Identify which cell holds the provided text, then report its [X, Y] central coordinate. 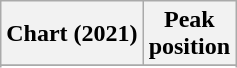
Peakposition [189, 34]
Chart (2021) [72, 34]
